Provide the [x, y] coordinate of the cell's center where the given text is located.  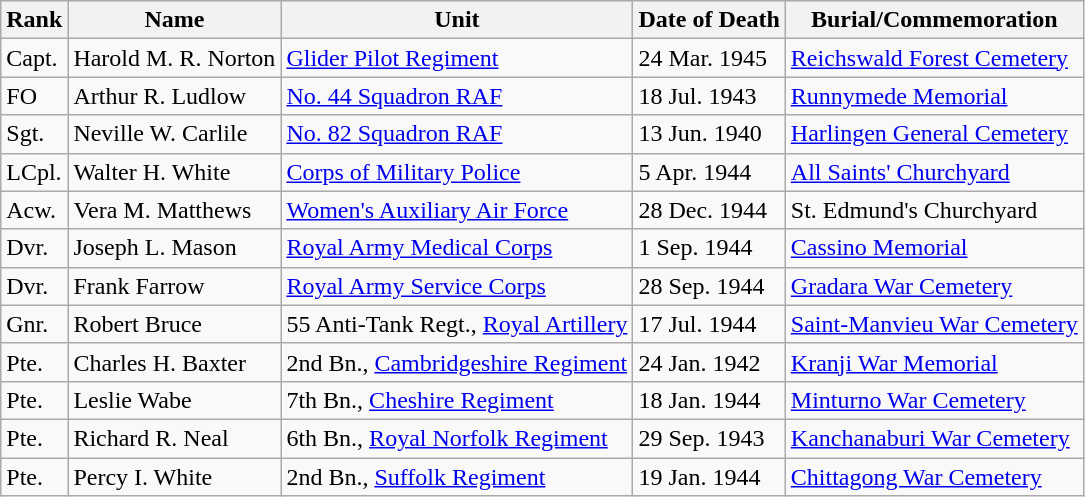
Royal Army Service Corps [457, 286]
Vera M. Matthews [174, 210]
18 Jan. 1944 [709, 400]
7th Bn., Cheshire Regiment [457, 400]
2nd Bn., Cambridgeshire Regiment [457, 362]
18 Jul. 1943 [709, 96]
Corps of Military Police [457, 172]
Burial/Commemoration [934, 20]
Unit [457, 20]
St. Edmund's Churchyard [934, 210]
29 Sep. 1943 [709, 438]
Kranji War Memorial [934, 362]
Walter H. White [174, 172]
Acw. [34, 210]
LCpl. [34, 172]
Percy I. White [174, 477]
Neville W. Carlile [174, 134]
Gradara War Cemetery [934, 286]
Reichswald Forest Cemetery [934, 58]
Royal Army Medical Corps [457, 248]
Saint-Manvieu War Cemetery [934, 324]
Glider Pilot Regiment [457, 58]
Minturno War Cemetery [934, 400]
All Saints' Churchyard [934, 172]
Frank Farrow [174, 286]
Arthur R. Ludlow [174, 96]
28 Sep. 1944 [709, 286]
Rank [34, 20]
24 Mar. 1945 [709, 58]
Robert Bruce [174, 324]
Sgt. [34, 134]
Richard R. Neal [174, 438]
Women's Auxiliary Air Force [457, 210]
No. 44 Squadron RAF [457, 96]
6th Bn., Royal Norfolk Regiment [457, 438]
Name [174, 20]
24 Jan. 1942 [709, 362]
Harold M. R. Norton [174, 58]
FO [34, 96]
Runnymede Memorial [934, 96]
55 Anti-Tank Regt., Royal Artillery [457, 324]
13 Jun. 1940 [709, 134]
Cassino Memorial [934, 248]
1 Sep. 1944 [709, 248]
No. 82 Squadron RAF [457, 134]
19 Jan. 1944 [709, 477]
28 Dec. 1944 [709, 210]
Joseph L. Mason [174, 248]
2nd Bn., Suffolk Regiment [457, 477]
Leslie Wabe [174, 400]
Harlingen General Cemetery [934, 134]
Charles H. Baxter [174, 362]
Date of Death [709, 20]
Capt. [34, 58]
Chittagong War Cemetery [934, 477]
17 Jul. 1944 [709, 324]
Kanchanaburi War Cemetery [934, 438]
Gnr. [34, 324]
5 Apr. 1944 [709, 172]
